Extract the (X, Y) coordinate from the center of the cell holding the provided text.  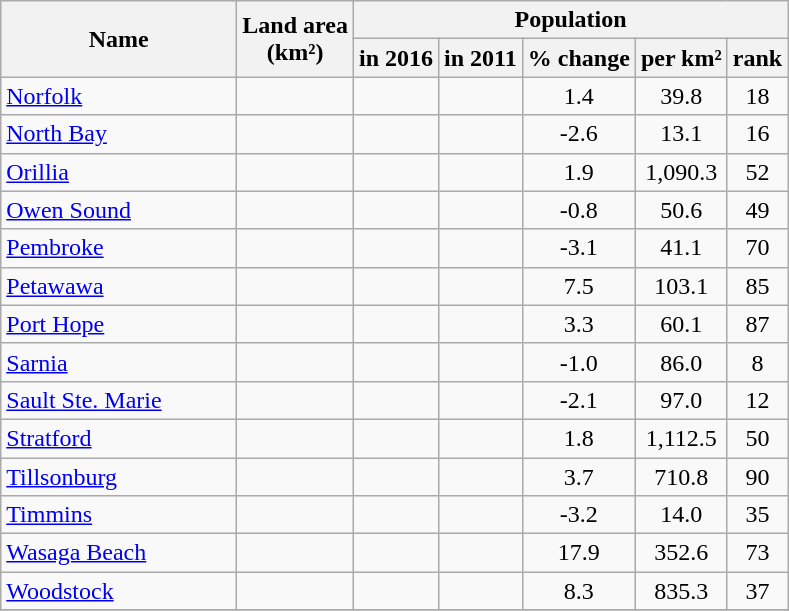
1.9 (578, 172)
Tillsonburg (119, 477)
37 (757, 591)
-3.2 (578, 515)
835.3 (681, 591)
3.7 (578, 477)
8.3 (578, 591)
-3.1 (578, 248)
710.8 (681, 477)
52 (757, 172)
Sault Ste. Marie (119, 400)
Petawawa (119, 286)
12 (757, 400)
352.6 (681, 553)
90 (757, 477)
50.6 (681, 210)
39.8 (681, 96)
Orillia (119, 172)
35 (757, 515)
17.9 (578, 553)
Stratford (119, 438)
Name (119, 39)
85 (757, 286)
-2.6 (578, 134)
-0.8 (578, 210)
86.0 (681, 362)
49 (757, 210)
18 (757, 96)
Sarnia (119, 362)
1,112.5 (681, 438)
Wasaga Beach (119, 553)
Owen Sound (119, 210)
13.1 (681, 134)
41.1 (681, 248)
-1.0 (578, 362)
87 (757, 324)
1.8 (578, 438)
8 (757, 362)
Woodstock (119, 591)
in 2011 (481, 58)
50 (757, 438)
16 (757, 134)
1.4 (578, 96)
Pembroke (119, 248)
60.1 (681, 324)
% change (578, 58)
-2.1 (578, 400)
Timmins (119, 515)
103.1 (681, 286)
3.3 (578, 324)
70 (757, 248)
Norfolk (119, 96)
14.0 (681, 515)
in 2016 (396, 58)
North Bay (119, 134)
73 (757, 553)
rank (757, 58)
97.0 (681, 400)
per km² (681, 58)
Land area(km²) (296, 39)
Port Hope (119, 324)
7.5 (578, 286)
Population (570, 20)
1,090.3 (681, 172)
